Return the [x, y] coordinate for the center point of the cell that contains the specified text.  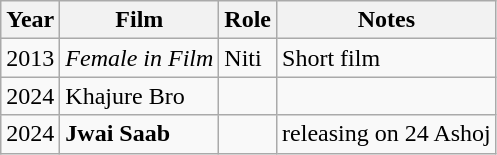
Jwai Saab [140, 134]
Female in Film [140, 58]
Notes [387, 20]
Short film [387, 58]
Role [248, 20]
2013 [30, 58]
Film [140, 20]
releasing on 24 Ashoj [387, 134]
Khajure Bro [140, 96]
Year [30, 20]
Niti [248, 58]
